Capture the cell that displays the provided text and extract its (X, Y) central coordinate. 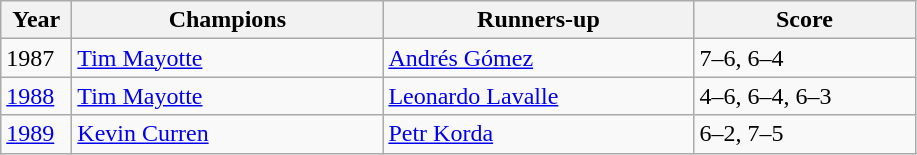
Petr Korda (538, 134)
Year (36, 20)
Kevin Curren (228, 134)
1987 (36, 58)
Runners-up (538, 20)
Score (804, 20)
Champions (228, 20)
Andrés Gómez (538, 58)
4–6, 6–4, 6–3 (804, 96)
1989 (36, 134)
Leonardo Lavalle (538, 96)
7–6, 6–4 (804, 58)
6–2, 7–5 (804, 134)
1988 (36, 96)
